Capture the cell that displays the provided text and extract its (X, Y) central coordinate. 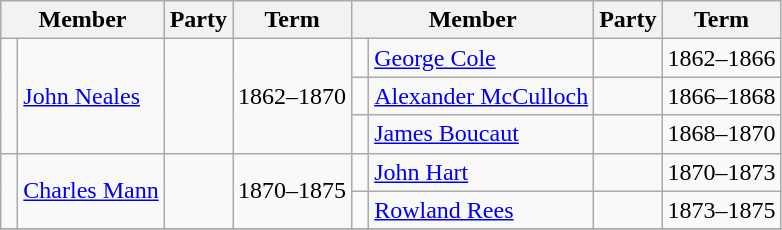
Alexander McCulloch (482, 96)
1870–1875 (292, 191)
Charles Mann (91, 191)
1868–1870 (722, 134)
1870–1873 (722, 172)
James Boucaut (482, 134)
1866–1868 (722, 96)
John Neales (91, 96)
John Hart (482, 172)
Rowland Rees (482, 210)
1862–1870 (292, 96)
1862–1866 (722, 58)
1873–1875 (722, 210)
George Cole (482, 58)
